Return (x, y) of the center of cell containing provided text 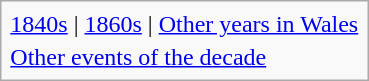
1840s | 1860s | Other years in Wales (184, 24)
Other events of the decade (184, 57)
